Identify which cell holds the provided text, then report its (x, y) central coordinate. 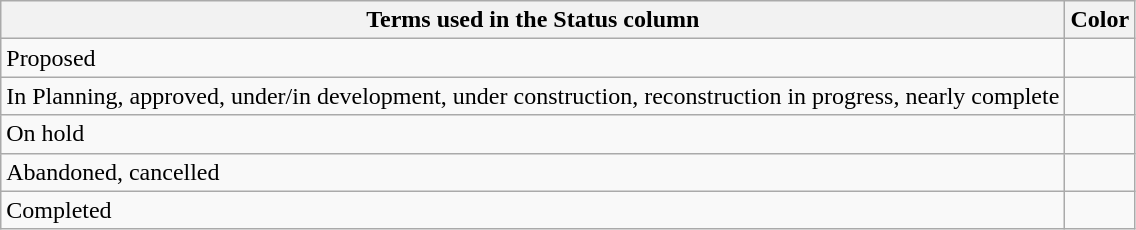
On hold (533, 134)
Completed (533, 210)
In Planning, approved, under/in development, under construction, reconstruction in progress, nearly complete (533, 96)
Proposed (533, 58)
Color (1100, 20)
Abandoned, cancelled (533, 172)
Terms used in the Status column (533, 20)
